Search for the cell housing the specified text and yield its (x, y) center coordinate. 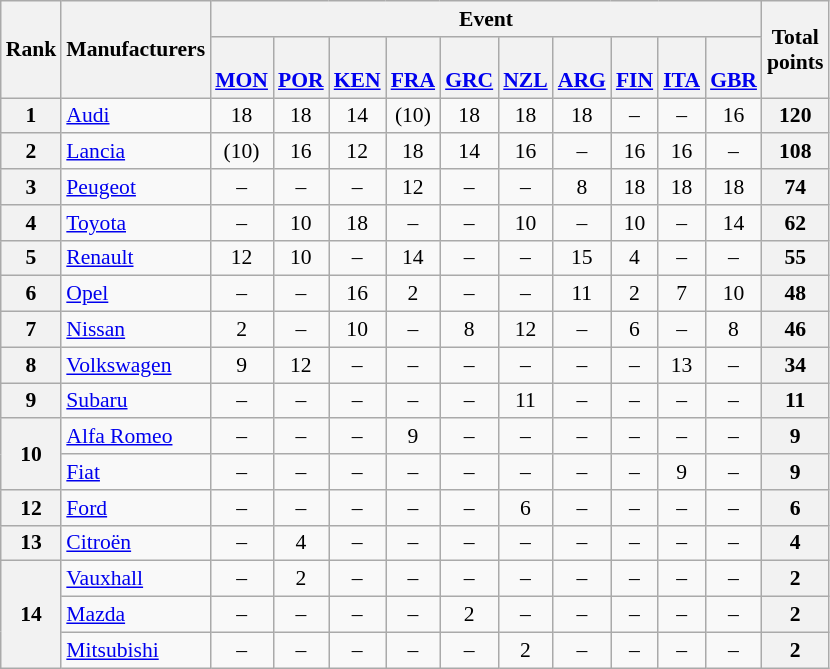
Event (486, 19)
ITA (682, 68)
Alfa Romeo (136, 437)
Audi (136, 116)
Subaru (136, 401)
FIN (634, 68)
NZL (526, 68)
1 (32, 116)
Totalpoints (796, 50)
62 (796, 223)
Manufacturers (136, 50)
Fiat (136, 472)
Citroën (136, 543)
ARG (582, 68)
POR (301, 68)
Opel (136, 294)
74 (796, 187)
Mitsubishi (136, 650)
GRC (469, 68)
Ford (136, 508)
34 (796, 365)
GBR (734, 68)
Lancia (136, 152)
5 (32, 258)
Toyota (136, 223)
KEN (358, 68)
3 (32, 187)
Renault (136, 258)
Peugeot (136, 187)
120 (796, 116)
FRA (413, 68)
Rank (32, 50)
Mazda (136, 615)
MON (242, 68)
Nissan (136, 330)
46 (796, 330)
Volkswagen (136, 365)
Vauxhall (136, 579)
55 (796, 258)
108 (796, 152)
15 (582, 258)
48 (796, 294)
